Provide the (X, Y) coordinate of the cell's center where the given text is located.  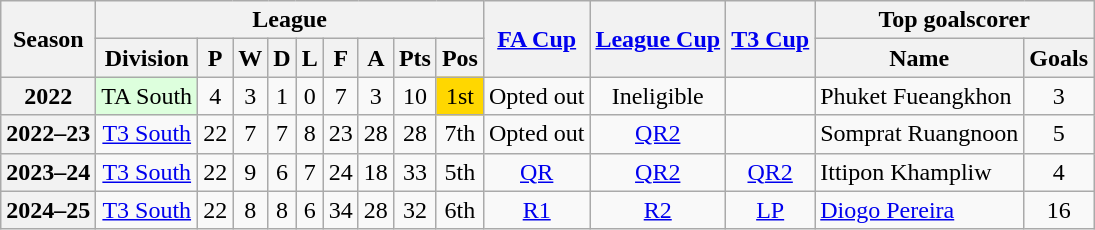
Ineligible (658, 96)
23 (340, 134)
5 (1059, 134)
Ittipon Khampliw (920, 172)
R1 (536, 210)
0 (310, 96)
1 (282, 96)
2022–23 (48, 134)
R2 (658, 210)
16 (1059, 210)
Top goalscorer (954, 20)
Goals (1059, 58)
League (290, 20)
7th (460, 134)
TA South (147, 96)
2022 (48, 96)
33 (414, 172)
2024–25 (48, 210)
T3 Cup (770, 39)
Diogo Pereira (920, 210)
A (376, 58)
1st (460, 96)
LP (770, 210)
6th (460, 210)
W (250, 58)
P (216, 58)
D (282, 58)
10 (414, 96)
2023–24 (48, 172)
Name (920, 58)
34 (340, 210)
FA Cup (536, 39)
5th (460, 172)
Pos (460, 58)
Phuket Fueangkhon (920, 96)
L (310, 58)
Somprat Ruangnoon (920, 134)
24 (340, 172)
QR (536, 172)
32 (414, 210)
Division (147, 58)
9 (250, 172)
F (340, 58)
Pts (414, 58)
18 (376, 172)
League Cup (658, 39)
Season (48, 39)
